Find where the given text appears and provide that cell's center as [X, Y] coordinate. 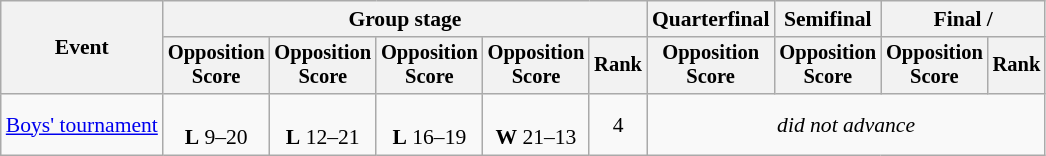
W 21–13 [536, 124]
L 12–21 [322, 124]
Boys' tournament [82, 124]
Semifinal [828, 19]
Group stage [405, 19]
Quarterfinal [711, 19]
did not advance [846, 124]
Event [82, 48]
L 9–20 [216, 124]
L 16–19 [430, 124]
4 [618, 124]
Final / [963, 19]
